From the cell containing the given text, extract its center point as [X, Y] coordinate. 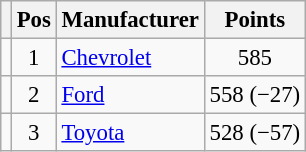
Pos [34, 20]
3 [34, 133]
558 (−27) [254, 95]
Chevrolet [130, 58]
528 (−57) [254, 133]
Points [254, 20]
Toyota [130, 133]
585 [254, 58]
1 [34, 58]
2 [34, 95]
Manufacturer [130, 20]
Ford [130, 95]
